Identify which cell holds the provided text, then report its [X, Y] central coordinate. 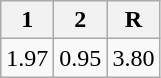
1 [28, 20]
3.80 [134, 58]
1.97 [28, 58]
0.95 [80, 58]
R [134, 20]
2 [80, 20]
